Return [x, y] of the center of cell containing provided text 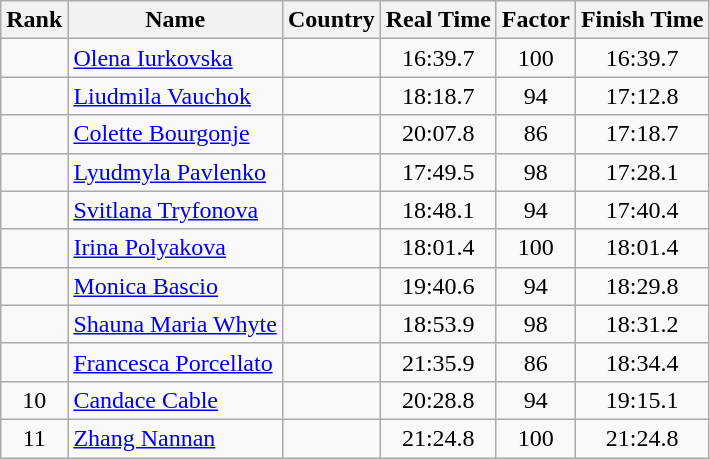
11 [34, 438]
18:29.8 [642, 286]
Shauna Maria Whyte [176, 324]
Name [176, 20]
Monica Bascio [176, 286]
Rank [34, 20]
Country [331, 20]
Svitlana Tryfonova [176, 210]
Factor [536, 20]
Real Time [438, 20]
17:40.4 [642, 210]
18:34.4 [642, 362]
18:18.7 [438, 96]
20:07.8 [438, 134]
18:53.9 [438, 324]
Olena Iurkovska [176, 58]
18:48.1 [438, 210]
19:15.1 [642, 400]
19:40.6 [438, 286]
17:18.7 [642, 134]
Irina Polyakova [176, 248]
17:28.1 [642, 172]
20:28.8 [438, 400]
Colette Bourgonje [176, 134]
Candace Cable [176, 400]
Zhang Nannan [176, 438]
10 [34, 400]
17:49.5 [438, 172]
17:12.8 [642, 96]
Francesca Porcellato [176, 362]
18:31.2 [642, 324]
Liudmila Vauchok [176, 96]
Lyudmyla Pavlenko [176, 172]
Finish Time [642, 20]
21:35.9 [438, 362]
